Identify which cell holds the provided text, then report its (X, Y) central coordinate. 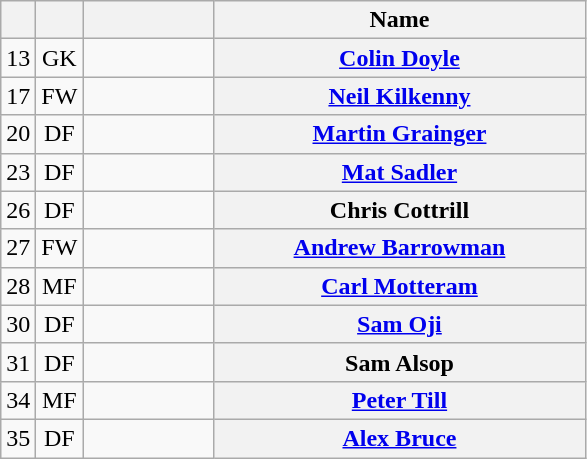
23 (18, 172)
Chris Cottrill (400, 210)
35 (18, 438)
31 (18, 362)
27 (18, 248)
17 (18, 96)
GK (60, 58)
30 (18, 324)
13 (18, 58)
20 (18, 134)
Mat Sadler (400, 172)
Neil Kilkenny (400, 96)
28 (18, 286)
Martin Grainger (400, 134)
34 (18, 400)
Peter Till (400, 400)
Andrew Barrowman (400, 248)
Colin Doyle (400, 58)
Name (400, 20)
Carl Motteram (400, 286)
Alex Bruce (400, 438)
26 (18, 210)
Sam Oji (400, 324)
Sam Alsop (400, 362)
